Locate the cell with the specified text and output its (x, y) center coordinate. 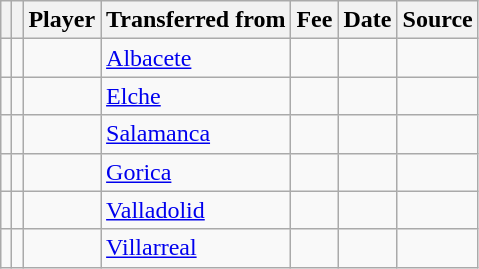
Elche (196, 96)
Gorica (196, 172)
Villarreal (196, 248)
Valladolid (196, 210)
Fee (314, 20)
Salamanca (196, 134)
Date (368, 20)
Source (438, 20)
Player (62, 20)
Albacete (196, 58)
Transferred from (196, 20)
